Find where the given text appears and provide that cell's center as (X, Y) coordinate. 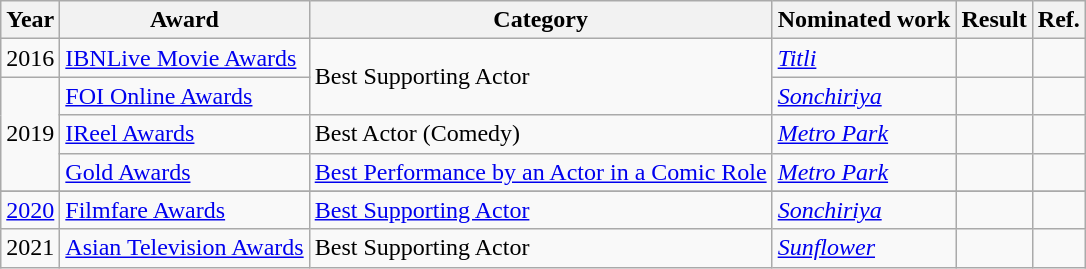
IReel Awards (184, 134)
Result (994, 20)
Award (184, 20)
Best Actor (Comedy) (540, 134)
Ref. (1058, 20)
Year (30, 20)
Best Performance by an Actor in a Comic Role (540, 172)
Category (540, 20)
Sunflower (864, 248)
2021 (30, 248)
FOI Online Awards (184, 96)
IBNLive Movie Awards (184, 58)
Nominated work (864, 20)
Gold Awards (184, 172)
Titli (864, 58)
Filmfare Awards (184, 210)
2019 (30, 134)
2020 (30, 210)
2016 (30, 58)
Asian Television Awards (184, 248)
